Return the (x, y) coordinate for the center point of the cell that contains the specified text.  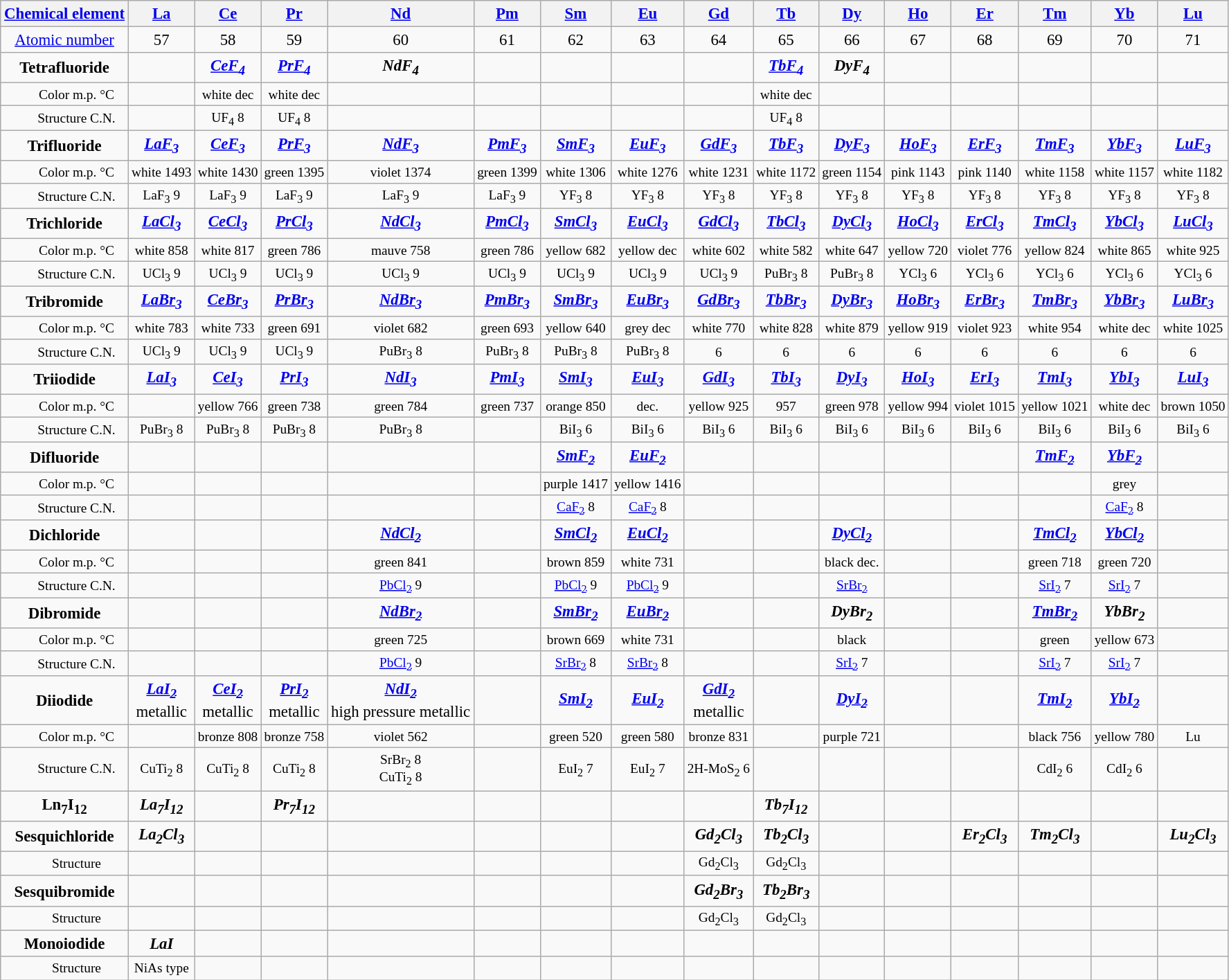
SmBr2 (575, 613)
TbCl3 (787, 224)
green 841 (401, 562)
green 737 (508, 406)
green 520 (575, 737)
EuBr2 (648, 613)
white 602 (719, 251)
Tb (787, 14)
yellow 925 (719, 406)
green 725 (401, 640)
Triiodide (65, 380)
SmBr3 (575, 302)
Lu2Cl3 (1193, 836)
NiAs type (161, 968)
Dibromide (65, 613)
67 (918, 40)
Er (985, 14)
CeI2 metallic (228, 701)
white 828 (787, 328)
Gd2Br3 (719, 891)
Sm (575, 14)
70 (1124, 40)
TbI3 (787, 380)
57 (161, 40)
white 1276 (648, 172)
white 1306 (575, 172)
white 925 (1193, 251)
64 (719, 40)
green 580 (648, 737)
bronze 758 (294, 737)
white 1231 (719, 172)
white 733 (228, 328)
YbF2 (1124, 458)
violet 923 (985, 328)
ErF3 (985, 146)
EuCl3 (648, 224)
60 (401, 40)
PmCl3 (508, 224)
GdCl3 (719, 224)
Sesquichloride (65, 836)
SmF3 (575, 146)
DyBr3 (852, 302)
NdBr3 (401, 302)
CeBr3 (228, 302)
green 693 (508, 328)
white 1430 (228, 172)
ErBr3 (985, 302)
PrBr3 (294, 302)
white 954 (1055, 328)
HoCl3 (918, 224)
white 1493 (161, 172)
white 1172 (787, 172)
PrI3 (294, 380)
71 (1193, 40)
58 (228, 40)
green 1395 (294, 172)
2H-MoS2 6 (719, 769)
YbBr3 (1124, 302)
LaBr3 (161, 302)
SmCl2 (575, 535)
violet 562 (401, 737)
TmCl3 (1055, 224)
La (161, 14)
bronze 808 (228, 737)
yellow 682 (575, 251)
957 (787, 406)
EuI3 (648, 380)
DyF4 (852, 68)
yellow 824 (1055, 251)
white 1157 (1124, 172)
NdCl3 (401, 224)
green 978 (852, 406)
NdF3 (401, 146)
violet 776 (985, 251)
63 (648, 40)
Tb2Cl3 (787, 836)
CeF3 (228, 146)
TmBr2 (1055, 613)
YbCl2 (1124, 535)
yellow 673 (1124, 640)
Nd (401, 14)
DyBr2 (852, 613)
TmI3 (1055, 380)
SrBr2 (852, 586)
Yb (1124, 14)
white 582 (787, 251)
HoBr3 (918, 302)
CeF4 (228, 68)
yellow 1021 (1055, 406)
grey dec (648, 328)
white 865 (1124, 251)
TmBr3 (1055, 302)
Tb7I12 (787, 806)
white 817 (228, 251)
yellow 640 (575, 328)
Trifluoride (65, 146)
Tm (1055, 14)
yellow 1416 (648, 483)
YbCl3 (1124, 224)
Pr7I12 (294, 806)
green 784 (401, 406)
SmF2 (575, 458)
green 1399 (508, 172)
NdF4 (401, 68)
brown 859 (575, 562)
66 (852, 40)
GdI3 (719, 380)
TmCl2 (1055, 535)
grey (1124, 483)
black 756 (1055, 737)
69 (1055, 40)
SrBr2 8 CuTi2 8 (401, 769)
Ln7I12 (65, 806)
Dichloride (65, 535)
LuBr3 (1193, 302)
LaI2 metallic (161, 701)
yellow 994 (918, 406)
TbBr3 (787, 302)
violet 1015 (985, 406)
Monoiodide (65, 944)
PrCl3 (294, 224)
green 691 (294, 328)
bronze 831 (719, 737)
white 1025 (1193, 328)
68 (985, 40)
NdI3 (401, 380)
white 770 (719, 328)
HoI3 (918, 380)
brown 1050 (1193, 406)
ErCl3 (985, 224)
YbF3 (1124, 146)
DyF3 (852, 146)
La2Cl3 (161, 836)
brown 669 (575, 640)
EuI2 (648, 701)
pink 1140 (985, 172)
PmBr3 (508, 302)
yellow 780 (1124, 737)
LaI3 (161, 380)
EuCl2 (648, 535)
LaI (161, 944)
SmI3 (575, 380)
yellow 720 (918, 251)
pink 1143 (918, 172)
DyCl3 (852, 224)
dec. (648, 406)
Er2Cl3 (985, 836)
SmCl3 (575, 224)
TbF3 (787, 146)
Tm2Cl3 (1055, 836)
black dec. (852, 562)
Tetrafluoride (65, 68)
white 647 (852, 251)
PmF3 (508, 146)
Dy (852, 14)
61 (508, 40)
yellow 919 (918, 328)
Gd (719, 14)
LuF3 (1193, 146)
Eu (648, 14)
TmF2 (1055, 458)
YbBr2 (1124, 613)
violet 1374 (401, 172)
PrF3 (294, 146)
white 858 (161, 251)
CeI3 (228, 380)
green 720 (1124, 562)
Pm (508, 14)
purple 1417 (575, 483)
green (1055, 640)
CeCl3 (228, 224)
Ce (228, 14)
HoF3 (918, 146)
green 738 (294, 406)
EuBr3 (648, 302)
TbF4 (787, 68)
white 783 (161, 328)
PmI3 (508, 380)
ErI3 (985, 380)
TmI2 (1055, 701)
LuI3 (1193, 380)
NdBr2 (401, 613)
black (852, 640)
Sesquibromide (65, 891)
62 (575, 40)
65 (787, 40)
violet 682 (401, 328)
orange 850 (575, 406)
Ho (918, 14)
PrI2 metallic (294, 701)
PrF4 (294, 68)
Pr (294, 14)
purple 721 (852, 737)
NdCl2 (401, 535)
green 718 (1055, 562)
white 1182 (1193, 172)
59 (294, 40)
DyI3 (852, 380)
LuCl3 (1193, 224)
white 879 (852, 328)
LaF3 (161, 146)
YbI3 (1124, 380)
Chemical element (65, 14)
DyI2 (852, 701)
SmI2 (575, 701)
TmF3 (1055, 146)
LaCl3 (161, 224)
Trichloride (65, 224)
green 1154 (852, 172)
white 1158 (1055, 172)
YbI2 (1124, 701)
EuF2 (648, 458)
mauve 758 (401, 251)
Tribromide (65, 302)
DyCl2 (852, 535)
NdI2 high pressure metallic (401, 701)
Tb2Br3 (787, 891)
Difluoride (65, 458)
Atomic number (65, 40)
La7I12 (161, 806)
GdF3 (719, 146)
GdBr3 (719, 302)
Diiodide (65, 701)
GdI2 metallic (719, 701)
yellow dec (648, 251)
yellow 766 (228, 406)
EuF3 (648, 146)
